For the text-containing cell, return its midpoint in (X, Y) coordinate format. 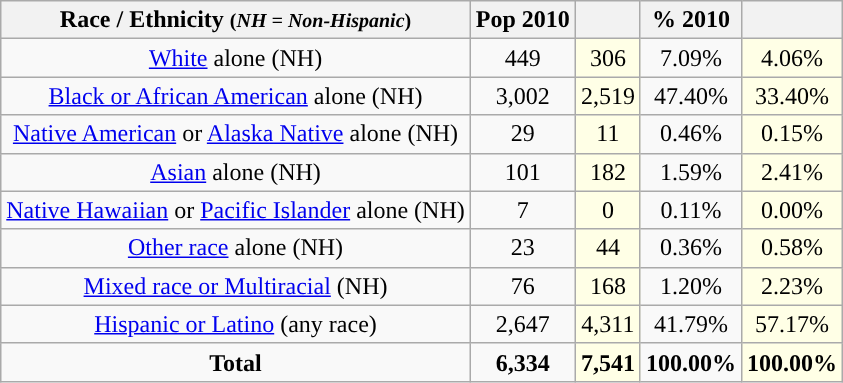
0.58% (792, 248)
3,002 (522, 96)
76 (522, 286)
29 (522, 134)
Mixed race or Multiracial (NH) (236, 286)
2.41% (792, 172)
0.36% (690, 248)
Race / Ethnicity (NH = Non-Hispanic) (236, 20)
306 (608, 58)
7,541 (608, 362)
1.20% (690, 286)
2,647 (522, 324)
0.46% (690, 134)
7.09% (690, 58)
1.59% (690, 172)
168 (608, 286)
47.40% (690, 96)
Asian alone (NH) (236, 172)
Black or African American alone (NH) (236, 96)
% 2010 (690, 20)
4.06% (792, 58)
Total (236, 362)
2.23% (792, 286)
4,311 (608, 324)
0.00% (792, 210)
11 (608, 134)
Native American or Alaska Native alone (NH) (236, 134)
7 (522, 210)
41.79% (690, 324)
101 (522, 172)
2,519 (608, 96)
449 (522, 58)
182 (608, 172)
0.15% (792, 134)
White alone (NH) (236, 58)
33.40% (792, 96)
44 (608, 248)
Pop 2010 (522, 20)
0.11% (690, 210)
Hispanic or Latino (any race) (236, 324)
Other race alone (NH) (236, 248)
6,334 (522, 362)
0 (608, 210)
Native Hawaiian or Pacific Islander alone (NH) (236, 210)
57.17% (792, 324)
23 (522, 248)
